Determine the [x, y] coordinate at the center of the cell enclosing the given text.  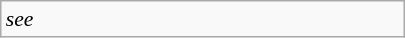
see [203, 19]
